Capture the cell that displays the provided text and extract its [X, Y] central coordinate. 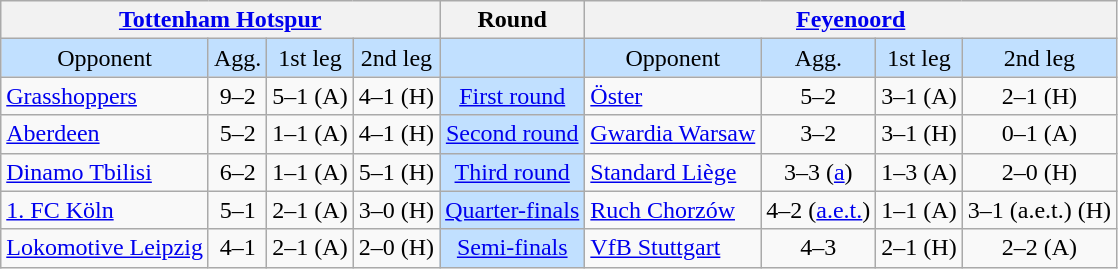
Grasshoppers [105, 96]
3–1 (H) [919, 134]
1–3 (A) [919, 172]
Third round [512, 172]
Quarter-finals [512, 210]
Feyenoord [851, 20]
Gwardia Warsaw [673, 134]
Semi-finals [512, 248]
4–2 (a.e.t.) [818, 210]
3–1 (A) [919, 96]
4–3 [818, 248]
9–2 [237, 96]
Standard Liège [673, 172]
3–3 (a) [818, 172]
VfB Stuttgart [673, 248]
Ruch Chorzów [673, 210]
3–1 (a.e.t.) (H) [1039, 210]
3–0 (H) [396, 210]
3–2 [818, 134]
5–1 (H) [396, 172]
Tottenham Hotspur [220, 20]
5–1 [237, 210]
First round [512, 96]
Aberdeen [105, 134]
Dinamo Tbilisi [105, 172]
5–1 (A) [310, 96]
6–2 [237, 172]
Round [512, 20]
Öster [673, 96]
0–1 (A) [1039, 134]
2–2 (A) [1039, 248]
Second round [512, 134]
1. FC Köln [105, 210]
4–1 [237, 248]
Lokomotive Leipzig [105, 248]
